Scan for the cell matching the given text and deliver its [x, y] coordinate at center. 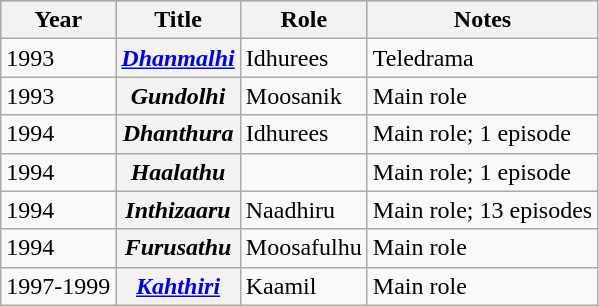
Gundolhi [178, 96]
Dhanmalhi [178, 58]
Naadhiru [304, 210]
Moosafulhu [304, 248]
Main role; 13 episodes [482, 210]
Dhanthura [178, 134]
Year [58, 20]
Furusathu [178, 248]
Inthizaaru [178, 210]
Notes [482, 20]
Moosanik [304, 96]
Role [304, 20]
Title [178, 20]
Teledrama [482, 58]
1997-1999 [58, 286]
Kaamil [304, 286]
Haalathu [178, 172]
Kahthiri [178, 286]
